Output the [x, y] coordinate of the center of the cell containing the given text.  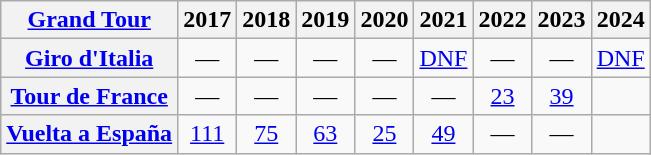
Giro d'Italia [90, 58]
23 [502, 96]
111 [208, 134]
39 [562, 96]
Grand Tour [90, 20]
Vuelta a España [90, 134]
2020 [384, 20]
63 [326, 134]
49 [444, 134]
2018 [266, 20]
2019 [326, 20]
Tour de France [90, 96]
25 [384, 134]
2023 [562, 20]
2022 [502, 20]
2017 [208, 20]
2021 [444, 20]
75 [266, 134]
2024 [620, 20]
